Determine the [X, Y] coordinate at the center of the cell enclosing the given text.  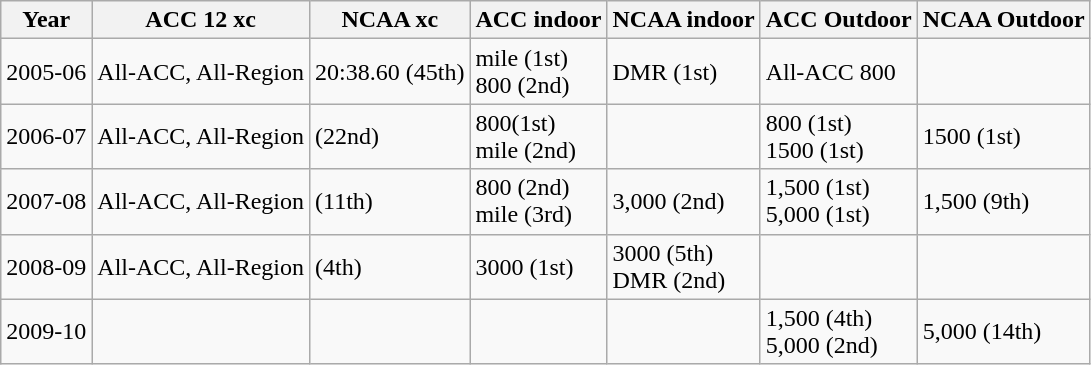
All-ACC 800 [838, 72]
mile (1st)800 (2nd) [538, 72]
800 (2nd)mile (3rd) [538, 202]
2006-07 [46, 136]
5,000 (14th) [1004, 332]
DMR (1st) [684, 72]
NCAA xc [390, 20]
800(1st)mile (2nd) [538, 136]
ACC Outdoor [838, 20]
(4th) [390, 266]
1,500 (9th) [1004, 202]
1,500 (4th)5,000 (2nd) [838, 332]
3,000 (2nd) [684, 202]
ACC 12 xc [201, 20]
2008-09 [46, 266]
Year [46, 20]
2007-08 [46, 202]
2005-06 [46, 72]
800 (1st)1500 (1st) [838, 136]
ACC indoor [538, 20]
20:38.60 (45th) [390, 72]
3000 (5th)DMR (2nd) [684, 266]
2009-10 [46, 332]
1500 (1st) [1004, 136]
(22nd) [390, 136]
(11th) [390, 202]
3000 (1st) [538, 266]
NCAA indoor [684, 20]
NCAA Outdoor [1004, 20]
1,500 (1st)5,000 (1st) [838, 202]
